Capture the cell that displays the provided text and extract its [x, y] central coordinate. 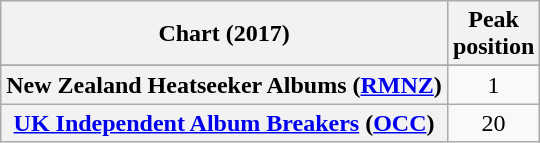
20 [493, 123]
Chart (2017) [224, 34]
UK Independent Album Breakers (OCC) [224, 123]
New Zealand Heatseeker Albums (RMNZ) [224, 85]
1 [493, 85]
Peak position [493, 34]
